Locate the cell with the specified text and output its (X, Y) center coordinate. 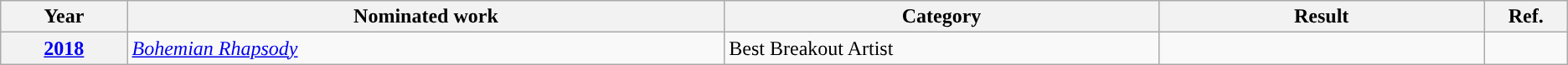
Category (941, 17)
Best Breakout Artist (941, 48)
Bohemian Rhapsody (426, 48)
Nominated work (426, 17)
Ref. (1526, 17)
Result (1322, 17)
Year (64, 17)
2018 (64, 48)
